Scan for the cell matching the given text and deliver its (X, Y) coordinate at center. 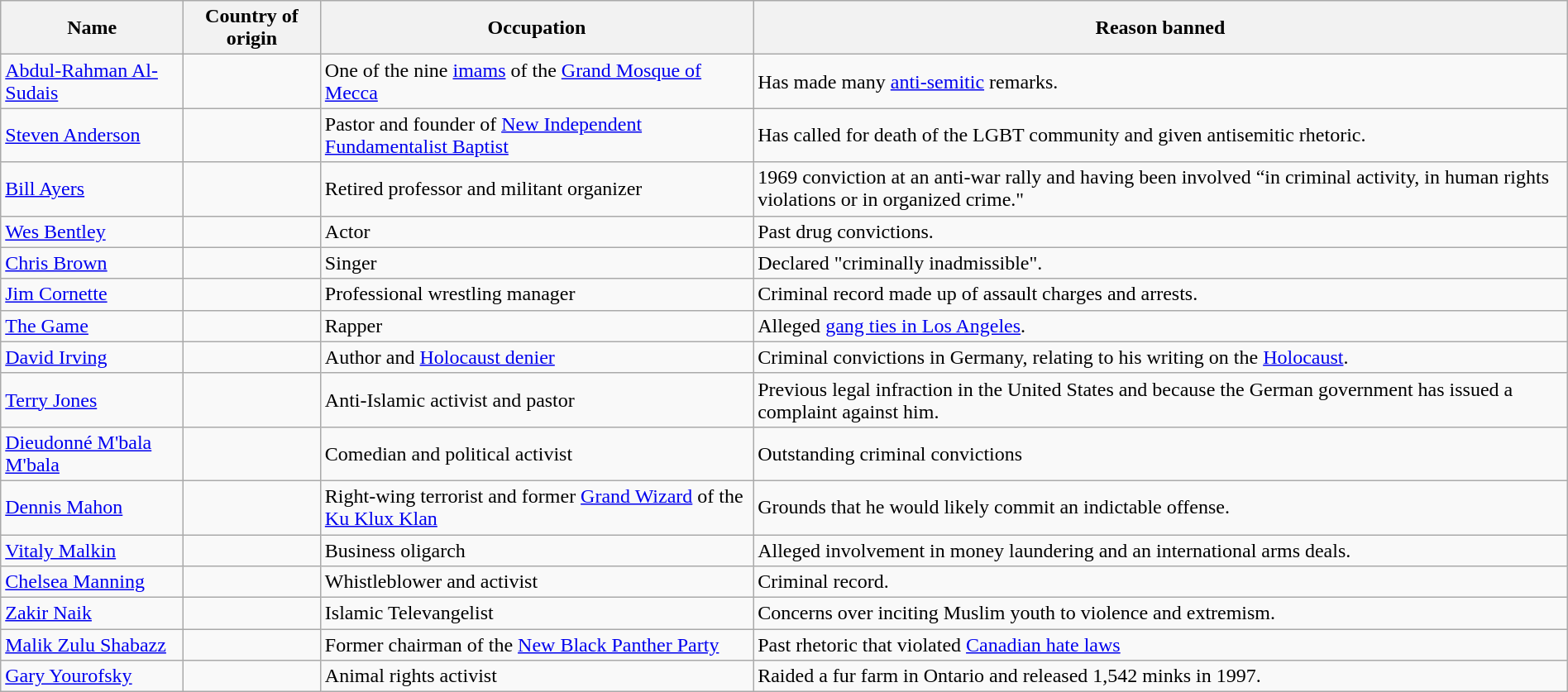
Jim Cornette (93, 294)
Animal rights activist (536, 676)
Singer (536, 263)
Previous legal infraction in the United States and because the German government has issued a complaint against him. (1161, 400)
Concerns over inciting Muslim youth to violence and extremism. (1161, 613)
Terry Jones (93, 400)
Vitaly Malkin (93, 550)
Pastor and founder of New Independent Fundamentalist Baptist (536, 136)
One of the nine imams of the Grand Mosque of Mecca (536, 81)
Declared "criminally inadmissible". (1161, 263)
Business oligarch (536, 550)
Author and Holocaust denier (536, 357)
Dennis Mahon (93, 508)
Criminal record. (1161, 582)
Retired professor and militant organizer (536, 189)
Professional wrestling manager (536, 294)
Country of origin (252, 28)
Former chairman of the New Black Panther Party (536, 645)
Criminal record made up of assault charges and arrests. (1161, 294)
Wes Bentley (93, 231)
Chris Brown (93, 263)
Has called for death of the LGBT community and given antisemitic rhetoric. (1161, 136)
Has made many anti-semitic remarks. (1161, 81)
Malik Zulu Shabazz (93, 645)
Past drug convictions. (1161, 231)
Raided a fur farm in Ontario and released 1,542 minks in 1997. (1161, 676)
Grounds that he would likely commit an indictable offense. (1161, 508)
Chelsea Manning (93, 582)
1969 conviction at an anti-war rally and having been involved “in criminal activity, in human rights violations or in organized crime." (1161, 189)
Alleged involvement in money laundering and an international arms deals. (1161, 550)
David Irving (93, 357)
Islamic Televangelist (536, 613)
The Game (93, 326)
Zakir Naik (93, 613)
Occupation (536, 28)
Abdul-Rahman Al-Sudais (93, 81)
Whistleblower and activist (536, 582)
Anti-Islamic activist and pastor (536, 400)
Reason banned (1161, 28)
Outstanding criminal convictions (1161, 453)
Right-wing terrorist and former Grand Wizard of the Ku Klux Klan (536, 508)
Alleged gang ties in Los Angeles. (1161, 326)
Steven Anderson (93, 136)
Criminal convictions in Germany, relating to his writing on the Holocaust. (1161, 357)
Bill Ayers (93, 189)
Rapper (536, 326)
Name (93, 28)
Actor (536, 231)
Dieudonné M'bala M'bala (93, 453)
Gary Yourofsky (93, 676)
Past rhetoric that violated Canadian hate laws (1161, 645)
Comedian and political activist (536, 453)
